Search for the cell housing the specified text and yield its (x, y) center coordinate. 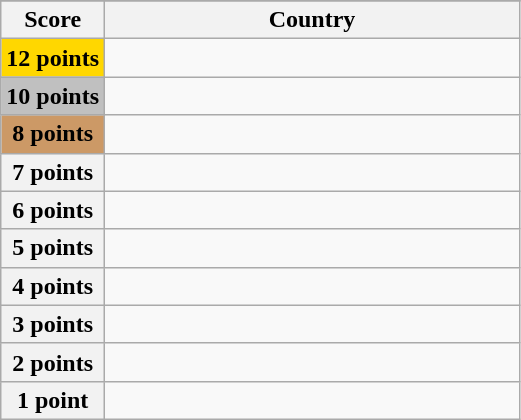
Score (53, 20)
5 points (53, 248)
Country (312, 20)
3 points (53, 324)
12 points (53, 58)
1 point (53, 400)
7 points (53, 172)
6 points (53, 210)
8 points (53, 134)
2 points (53, 362)
10 points (53, 96)
4 points (53, 286)
